From the cell containing the given text, extract its center point as [X, Y] coordinate. 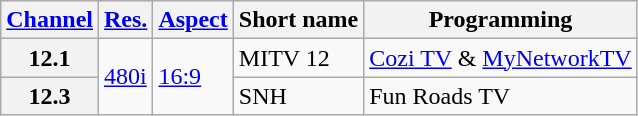
480i [126, 77]
16:9 [193, 77]
Cozi TV & MyNetworkTV [501, 58]
SNH [298, 96]
MITV 12 [298, 58]
Fun Roads TV [501, 96]
Aspect [193, 20]
Res. [126, 20]
Programming [501, 20]
Channel [50, 20]
Short name [298, 20]
12.1 [50, 58]
12.3 [50, 96]
